Find where the given text appears and provide that cell's center as [X, Y] coordinate. 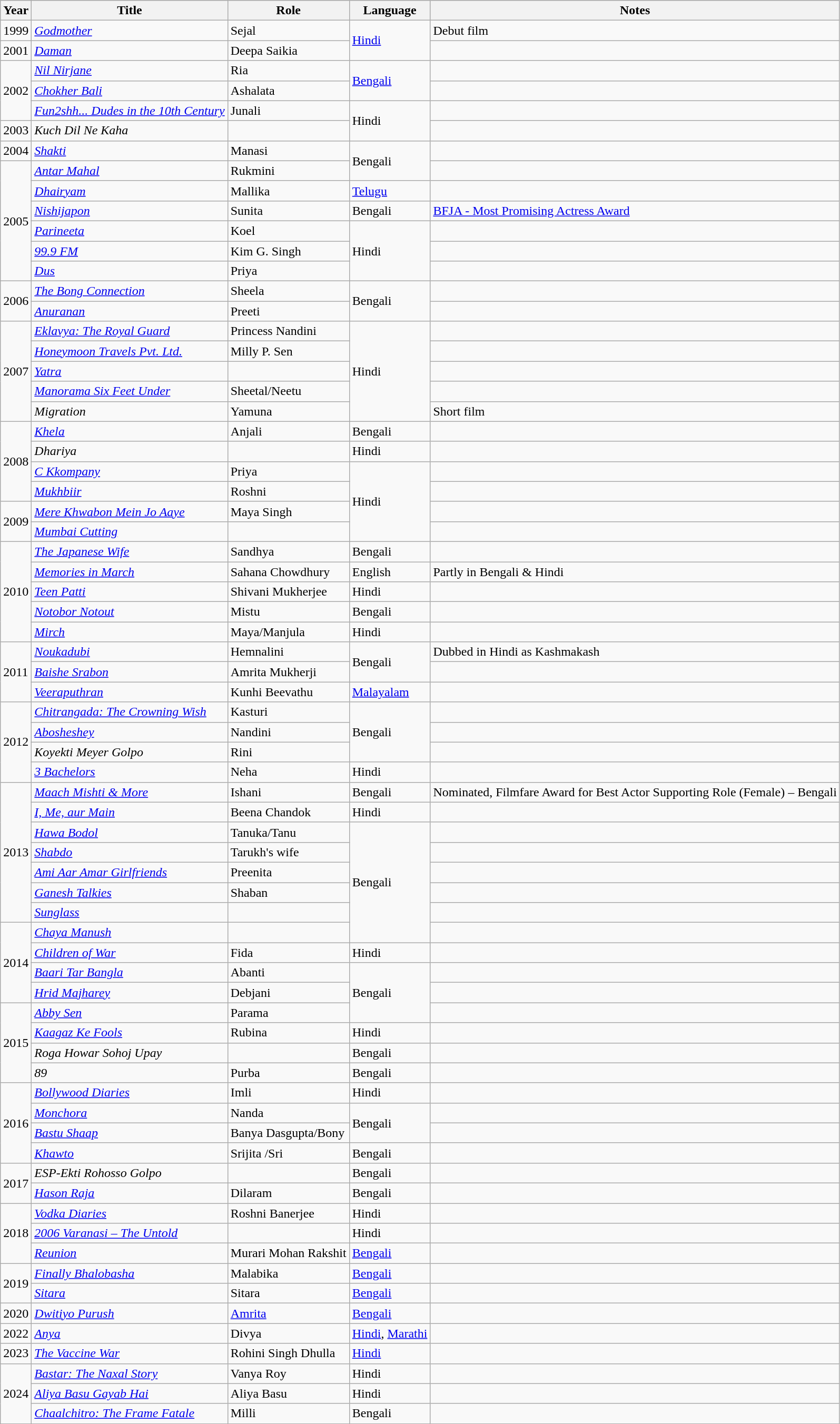
Debjani [289, 993]
Finally Bhalobasha [130, 1273]
Sunita [289, 211]
1999 [16, 31]
2004 [16, 151]
Chokher Bali [130, 91]
2006 [16, 301]
Roga Howar Sohoj Upay [130, 1053]
2011 [16, 672]
Divya [289, 1333]
Parama [289, 1013]
Migration [130, 411]
Nominated, Filmfare Award for Best Actor Supporting Role (Female) – Bengali [635, 792]
Honeymoon Travels Pvt. Ltd. [130, 351]
Bastar: The Naxal Story [130, 1373]
2009 [16, 521]
English [390, 571]
Purba [289, 1073]
Sheela [289, 291]
Ashalata [289, 91]
Vanya Roy [289, 1373]
Imli [289, 1093]
C Kkompany [130, 471]
Junali [289, 111]
Sheetal/Neetu [289, 391]
Year [16, 11]
Sandhya [289, 551]
Shaban [289, 893]
Hemnalini [289, 652]
Antar Mahal [130, 171]
2014 [16, 963]
Ami Aar Amar Girlfriends [130, 872]
Notobor Notout [130, 612]
Dwitiyo Purush [130, 1313]
Partly in Bengali & Hindi [635, 571]
Preeti [289, 311]
Mistu [289, 612]
Kasturi [289, 712]
Mallika [289, 191]
Hrid Majharey [130, 993]
The Vaccine War [130, 1353]
Abosheshey [130, 732]
Fun2shh... Dudes in the 10th Century [130, 111]
Mumbai Cutting [130, 531]
Dus [130, 271]
Neha [289, 772]
Banya Dasgupta/Bony [289, 1133]
Amrita [289, 1313]
I, Me, aur Main [130, 812]
Murari Mohan Rakshit [289, 1253]
Shivani Mukherjee [289, 592]
Children of War [130, 953]
Debut film [635, 31]
2016 [16, 1123]
2022 [16, 1333]
2005 [16, 221]
2010 [16, 591]
Sahana Chowdhury [289, 571]
Nandini [289, 732]
Dhairyam [130, 191]
89 [130, 1073]
2008 [16, 461]
2015 [16, 1043]
Rini [289, 752]
Princess Nandini [289, 331]
Rukmini [289, 171]
Kim G. Singh [289, 251]
Kaagaz Ke Fools [130, 1033]
Hason Raja [130, 1193]
Dubbed in Hindi as Kashmakash [635, 652]
2006 Varanasi – The Untold [130, 1233]
Mere Khwabon Mein Jo Aaye [130, 511]
Kunhi Beevathu [289, 692]
Milli [289, 1413]
Shakti [130, 151]
Short film [635, 411]
Beena Chandok [289, 812]
Roshni [289, 491]
Bastu Shaap [130, 1133]
Rohini Singh Dhulla [289, 1353]
Daman [130, 51]
2018 [16, 1233]
Tanuka/Tanu [289, 832]
2020 [16, 1313]
Mirch [130, 632]
Yatra [130, 371]
Notes [635, 11]
BFJA - Most Promising Actress Award [635, 211]
Teen Patti [130, 592]
Role [289, 11]
Eklavya: The Royal Guard [130, 331]
Manorama Six Feet Under [130, 391]
Veeraputhran [130, 692]
Anjali [289, 431]
ESP-Ekti Rohosso Golpo [130, 1173]
Fida [289, 953]
Tarukh's wife [289, 852]
Abanti [289, 973]
2012 [16, 742]
Dhariya [130, 451]
Sejal [289, 31]
Nanda [289, 1113]
Baari Tar Bangla [130, 973]
2019 [16, 1283]
Malabika [289, 1273]
Hawa Bodol [130, 832]
2007 [16, 371]
2023 [16, 1353]
Language [390, 11]
Roshni Banerjee [289, 1213]
Koel [289, 231]
Abby Sen [130, 1013]
Kuch Dil Ne Kaha [130, 131]
Mukhbiir [130, 491]
Chitrangada: The Crowning Wish [130, 712]
2002 [16, 91]
2003 [16, 131]
Vodka Diaries [130, 1213]
Khela [130, 431]
Monchora [130, 1113]
Aliya Basu [289, 1393]
Maya Singh [289, 511]
Chaalchitro: The Frame Fatale [130, 1413]
The Bong Connection [130, 291]
2017 [16, 1183]
Memories in March [130, 571]
Title [130, 11]
Parineeta [130, 231]
Rubina [289, 1033]
Nishijapon [130, 211]
Telugu [390, 191]
Maya/Manjula [289, 632]
Yamuna [289, 411]
Amrita Mukherji [289, 672]
Dilaram [289, 1193]
Maach Mishti & More [130, 792]
Koyekti Meyer Golpo [130, 752]
The Japanese Wife [130, 551]
2024 [16, 1393]
99.9 FM [130, 251]
2001 [16, 51]
Milly P. Sen [289, 351]
Shabdo [130, 852]
Aliya Basu Gayab Hai [130, 1393]
Ganesh Talkies [130, 893]
Bollywood Diaries [130, 1093]
Manasi [289, 151]
3 Bachelors [130, 772]
Anuranan [130, 311]
Noukadubi [130, 652]
Srijita /Sri [289, 1153]
Reunion [130, 1253]
Sunglass [130, 913]
Malayalam [390, 692]
Ria [289, 71]
Preenita [289, 872]
Godmother [130, 31]
Nil Nirjane [130, 71]
Khawto [130, 1153]
Chaya Manush [130, 933]
2013 [16, 852]
Hindi, Marathi [390, 1333]
Anya [130, 1333]
Baishe Srabon [130, 672]
Ishani [289, 792]
Deepa Saikia [289, 51]
